Locate the cell with the specified text and output its [X, Y] center coordinate. 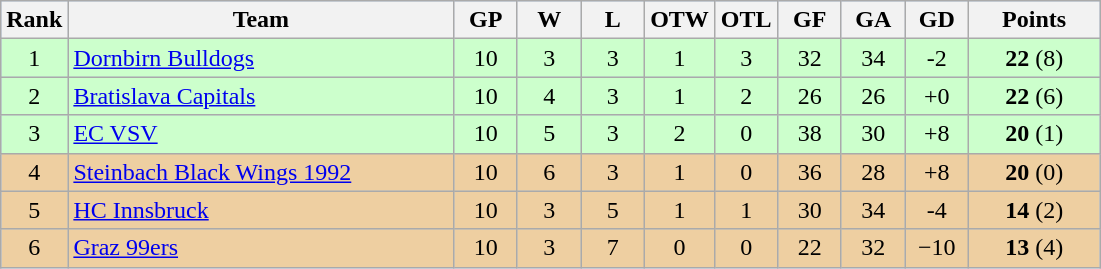
−10 [937, 248]
Points [1034, 20]
13 (4) [1034, 248]
Dornbirn Bulldogs [261, 58]
GP [486, 20]
22 (8) [1034, 58]
GD [937, 20]
OTL [746, 20]
Steinbach Black Wings 1992 [261, 172]
EC VSV [261, 134]
+0 [937, 96]
22 (6) [1034, 96]
GF [810, 20]
Team [261, 20]
Bratislava Capitals [261, 96]
28 [873, 172]
HC Innsbruck [261, 210]
W [549, 20]
20 (1) [1034, 134]
20 (0) [1034, 172]
Rank [34, 20]
38 [810, 134]
22 [810, 248]
GA [873, 20]
7 [613, 248]
36 [810, 172]
14 (2) [1034, 210]
Graz 99ers [261, 248]
-2 [937, 58]
-4 [937, 210]
OTW [680, 20]
L [613, 20]
